Detect which cell encompasses the target text, then output its [X, Y] center coordinate. 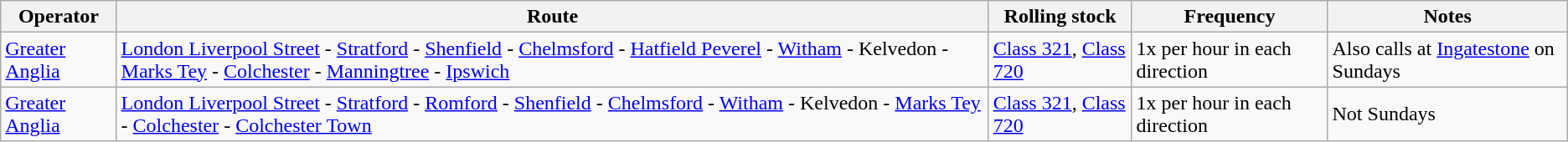
Notes [1447, 17]
Frequency [1230, 17]
London Liverpool Street - Stratford - Shenfield - Chelmsford - Hatfield Peverel - Witham - Kelvedon - Marks Tey - Colchester - Manningtree - Ipswich [553, 60]
Not Sundays [1447, 114]
Operator [59, 17]
London Liverpool Street - Stratford - Romford - Shenfield - Chelmsford - Witham - Kelvedon - Marks Tey - Colchester - Colchester Town [553, 114]
Rolling stock [1060, 17]
Route [553, 17]
Also calls at Ingatestone on Sundays [1447, 60]
